Identify which cell holds the provided text, then report its (X, Y) central coordinate. 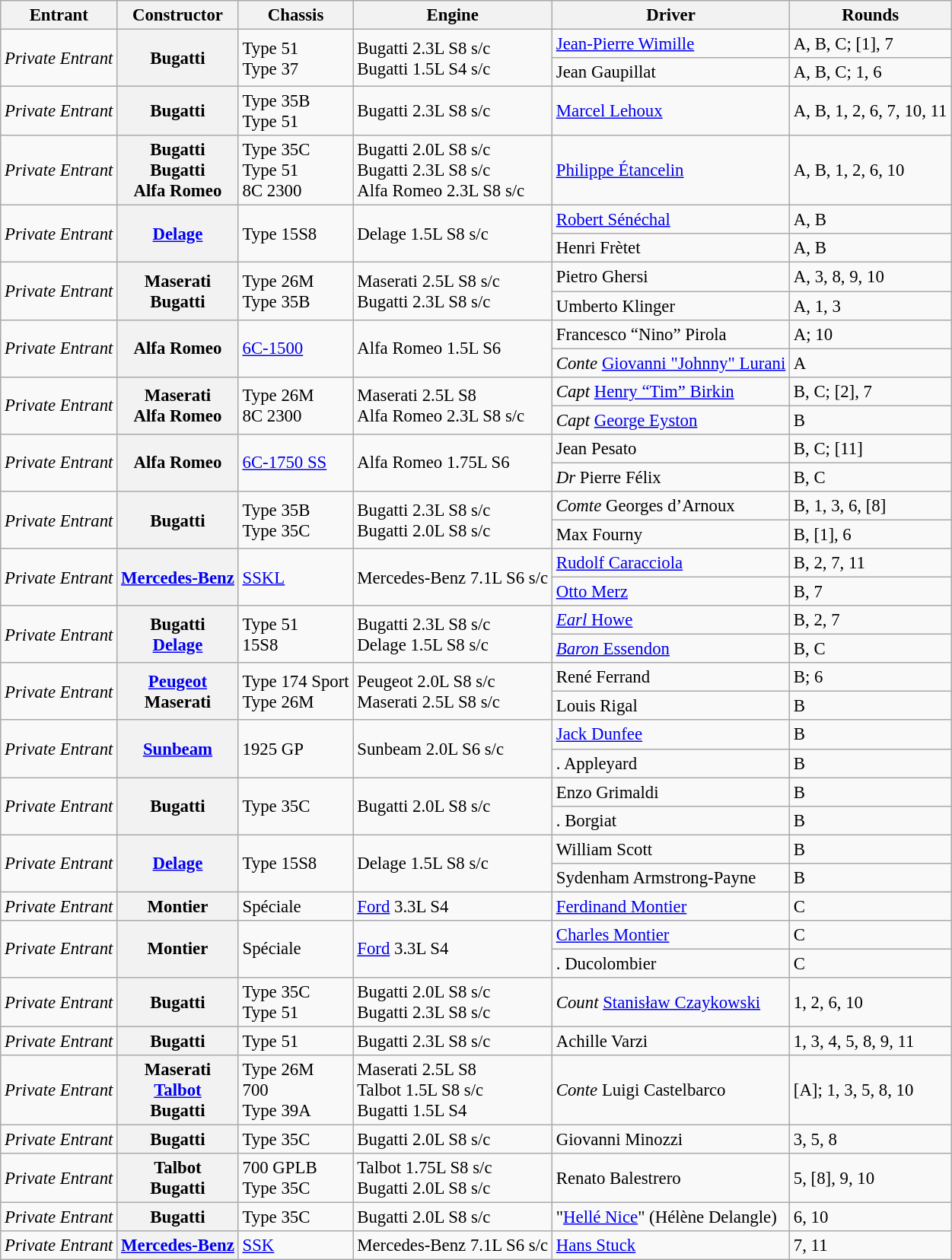
Philippe Étancelin (670, 170)
Baron Essendon (670, 649)
Type 35BType 35C (295, 520)
Dr Pierre Félix (670, 477)
[A]; 1, 3, 5, 8, 10 (871, 1090)
Alfa Romeo 1.5L S6 (453, 348)
"Hellé Nice" (Hélène Delangle) (670, 1217)
MaseratiAlfa Romeo (178, 405)
Type 26M8C 2300 (295, 405)
Capt George Eyston (670, 420)
Otto Merz (670, 592)
Louis Rigal (670, 706)
Jean Pesato (670, 449)
Sunbeam 2.0L S6 s/c (453, 749)
TalbotBugatti (178, 1178)
Type 51 (295, 1042)
Jack Dunfee (670, 735)
Bugatti 2.3L S8 s/cBugatti 2.0L S8 s/c (453, 520)
1925 GP (295, 749)
Capt Henry “Tim” Birkin (670, 391)
Jean Gaupillat (670, 72)
Umberto Klinger (670, 306)
A, 3, 8, 9, 10 (871, 277)
Constructor (178, 15)
BugattiBugattiAlfa Romeo (178, 170)
Type 5115S8 (295, 635)
A; 10 (871, 334)
Hans Stuck (670, 1246)
Type 174 SportType 26M (295, 691)
Sydenham Armstrong-Payne (670, 878)
Chassis (295, 15)
1, 2, 6, 10 (871, 1003)
Type 35BType 51 (295, 111)
B, C; [2], 7 (871, 391)
B, [1], 6 (871, 534)
6C-1500 (295, 348)
Henri Frètet (670, 249)
5, [8], 9, 10 (871, 1178)
Maserati 2.5L S8 s/cBugatti 2.3L S8 s/c (453, 291)
MaseratiTalbotBugatti (178, 1090)
Comte Georges d’Arnoux (670, 506)
Rudolf Caracciola (670, 563)
Marcel Lehoux (670, 111)
B, 2, 7 (871, 620)
A, B, 1, 2, 6, 7, 10, 11 (871, 111)
3, 5, 8 (871, 1140)
Giovanni Minozzi (670, 1140)
Bugatti 2.3L S8 s/c Delage 1.5L S8 s/c (453, 635)
Peugeot 2.0L S8 s/c Maserati 2.5L S8 s/c (453, 691)
BugattiDelage (178, 635)
MaseratiBugatti (178, 291)
Max Fourny (670, 534)
B, 7 (871, 592)
René Ferrand (670, 677)
Type 51Type 37 (295, 58)
. Ducolombier (670, 963)
Type 26MType 35B (295, 291)
Rounds (871, 15)
Robert Sénéchal (670, 220)
SSKL (295, 577)
. Borgiat (670, 820)
Charles Montier (670, 935)
Count Stanisław Czaykowski (670, 1003)
B, 1, 3, 6, [8] (871, 506)
Sunbeam (178, 749)
Enzo Grimaldi (670, 792)
Maserati 2.5L S8Alfa Romeo 2.3L S8 s/c (453, 405)
. Appleyard (670, 763)
A, B, C; 1, 6 (871, 72)
6, 10 (871, 1217)
A, 1, 3 (871, 306)
Engine (453, 15)
Entrant (59, 15)
B; 6 (871, 677)
1, 3, 4, 5, 8, 9, 11 (871, 1042)
7, 11 (871, 1246)
B, C; [11] (871, 449)
Conte Giovanni "Johnny" Lurani (670, 363)
PeugeotMaserati (178, 691)
B, 2, 7, 11 (871, 563)
Type 35CType 51 (295, 1003)
Bugatti 2.3L S8 s/c Bugatti 1.5L S4 s/c (453, 58)
700 GPLBType 35C (295, 1178)
Talbot 1.75L S8 s/cBugatti 2.0L S8 s/c (453, 1178)
6C-1750 SS (295, 463)
William Scott (670, 849)
Maserati 2.5L S8Talbot 1.5L S8 s/cBugatti 1.5L S4 (453, 1090)
A, B, 1, 2, 6, 10 (871, 170)
SSK (295, 1246)
A, B, C; [1], 7 (871, 44)
Earl Howe (670, 620)
Bugatti 2.0L S8 s/c Bugatti 2.3L S8 s/cAlfa Romeo 2.3L S8 s/c (453, 170)
Ferdinand Montier (670, 906)
Renato Balestrero (670, 1178)
Type 26M700Type 39A (295, 1090)
Bugatti 2.0L S8 s/cBugatti 2.3L S8 s/c (453, 1003)
Pietro Ghersi (670, 277)
Achille Varzi (670, 1042)
Conte Luigi Castelbarco (670, 1090)
A (871, 363)
Francesco “Nino” Pirola (670, 334)
Alfa Romeo 1.75L S6 (453, 463)
Type 35CType 518C 2300 (295, 170)
Driver (670, 15)
Jean-Pierre Wimille (670, 44)
